For the text-containing cell, return its midpoint in (x, y) coordinate format. 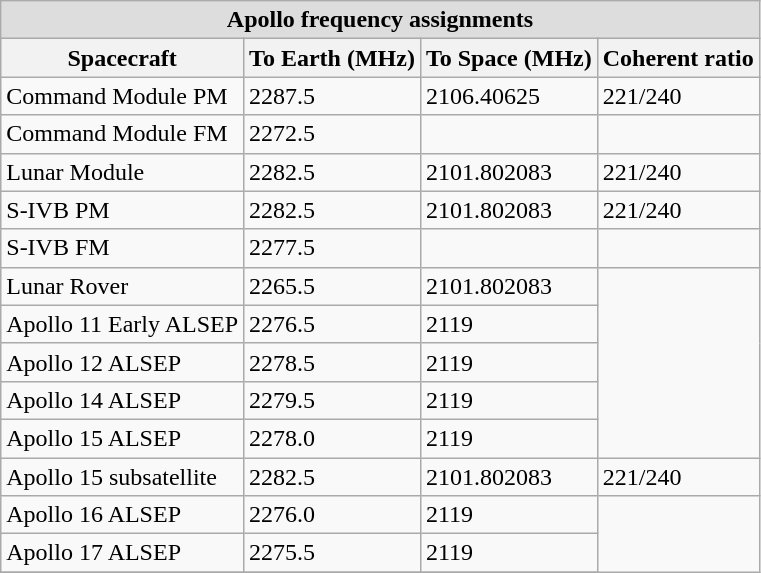
Apollo 16 ALSEP (122, 515)
Spacecraft (122, 58)
Apollo 15 ALSEP (122, 438)
2287.5 (332, 96)
2272.5 (332, 134)
To Earth (MHz) (332, 58)
Apollo 17 ALSEP (122, 553)
Lunar Rover (122, 286)
Command Module FM (122, 134)
2276.0 (332, 515)
S-IVB FM (122, 248)
S-IVB PM (122, 210)
Lunar Module (122, 172)
To Space (MHz) (508, 58)
2279.5 (332, 400)
2275.5 (332, 553)
2276.5 (332, 324)
2277.5 (332, 248)
2278.5 (332, 362)
Apollo 14 ALSEP (122, 400)
2106.40625 (508, 96)
Command Module PM (122, 96)
Apollo 15 subsatellite (122, 477)
Apollo 11 Early ALSEP (122, 324)
Apollo 12 ALSEP (122, 362)
Coherent ratio (678, 58)
2265.5 (332, 286)
2278.0 (332, 438)
Apollo frequency assignments (380, 20)
